Find where the given text appears and provide that cell's center as [X, Y] coordinate. 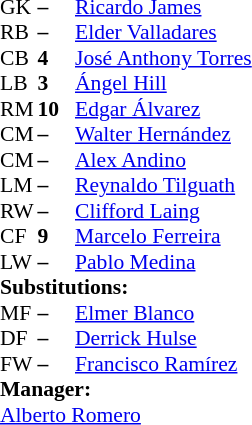
Pablo Medina [164, 262]
Manager: [126, 389]
Walter Hernández [164, 135]
RW [19, 211]
RM [19, 109]
Clifford Laing [164, 211]
LB [19, 83]
CB [19, 58]
Edgar Álvarez [164, 109]
Marcelo Ferreira [164, 237]
FW [19, 364]
DF [19, 339]
Substitutions: [126, 287]
LM [19, 185]
Elder Valladares [164, 33]
José Anthony Torres [164, 58]
Alex Andino [164, 160]
Reynaldo Tilguath [164, 185]
LW [19, 262]
4 [57, 58]
CF [19, 237]
3 [57, 83]
Elmer Blanco [164, 313]
RB [19, 33]
Derrick Hulse [164, 339]
Ángel Hill [164, 83]
Francisco Ramírez [164, 364]
MF [19, 313]
10 [57, 109]
9 [57, 237]
